For the text-containing cell, return its midpoint in [X, Y] coordinate format. 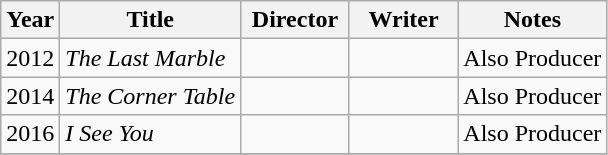
2014 [30, 96]
The Corner Table [150, 96]
Title [150, 20]
I See You [150, 134]
Director [296, 20]
The Last Marble [150, 58]
Notes [532, 20]
Writer [404, 20]
2012 [30, 58]
2016 [30, 134]
Year [30, 20]
